From the cell containing the given text, extract its center point as [x, y] coordinate. 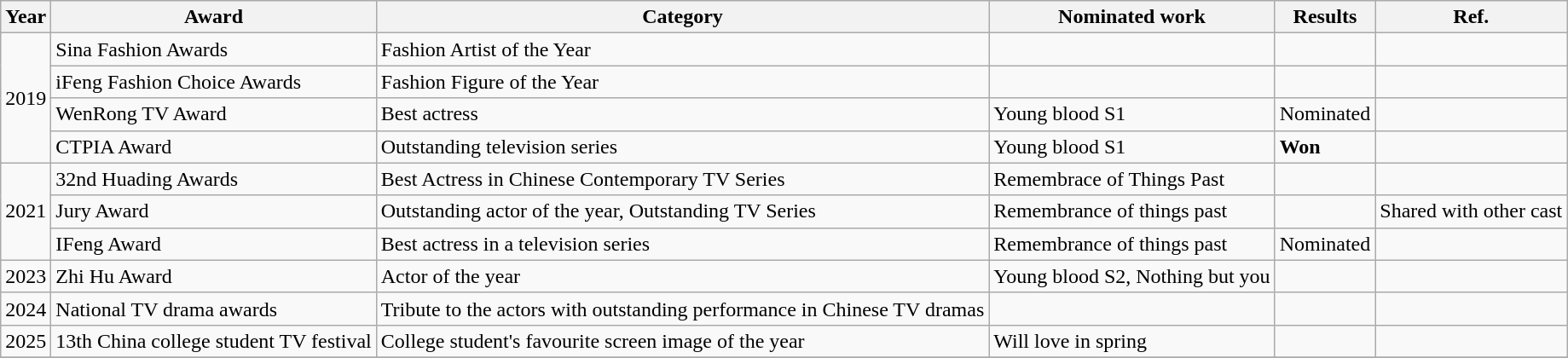
2019 [26, 98]
National TV drama awards [213, 309]
2023 [26, 276]
Jury Award [213, 211]
Best actress [682, 114]
Zhi Hu Award [213, 276]
Nominated work [1132, 17]
13th China college student TV festival [213, 341]
32nd Huading Awards [213, 179]
Fashion Artist of the Year [682, 49]
WenRong TV Award [213, 114]
2025 [26, 341]
Won [1325, 147]
Young blood S2, Nothing but you [1132, 276]
Category [682, 17]
iFeng Fashion Choice Awards [213, 82]
Remembrace of Things Past [1132, 179]
2024 [26, 309]
Award [213, 17]
Results [1325, 17]
Shared with other cast [1472, 211]
Best actress in a television series [682, 244]
Tribute to the actors with outstanding performance in Chinese TV dramas [682, 309]
CTPIA Award [213, 147]
Year [26, 17]
Outstanding actor of the year, Outstanding TV Series [682, 211]
2021 [26, 211]
Outstanding television series [682, 147]
College student's favourite screen image of the year [682, 341]
Actor of the year [682, 276]
Ref. [1472, 17]
Best Actress in Chinese Contemporary TV Series [682, 179]
IFeng Award [213, 244]
Will love in spring [1132, 341]
Fashion Figure of the Year [682, 82]
Sina Fashion Awards [213, 49]
